Scan for the cell matching the given text and deliver its [X, Y] coordinate at center. 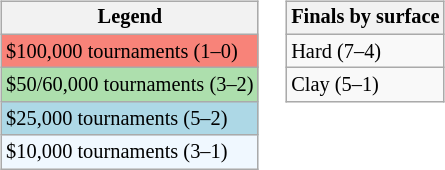
Hard (7–4) [365, 51]
Finals by surface [365, 18]
$25,000 tournaments (5–2) [130, 119]
Legend [130, 18]
$50/60,000 tournaments (3–2) [130, 85]
Clay (5–1) [365, 85]
$100,000 tournaments (1–0) [130, 51]
$10,000 tournaments (3–1) [130, 152]
